Extract the (X, Y) coordinate from the center of the cell holding the provided text.  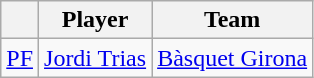
Bàsquet Girona (232, 58)
Team (232, 20)
Jordi Trias (96, 58)
PF (20, 58)
Player (96, 20)
